Output the (X, Y) coordinate of the center of the cell containing the given text.  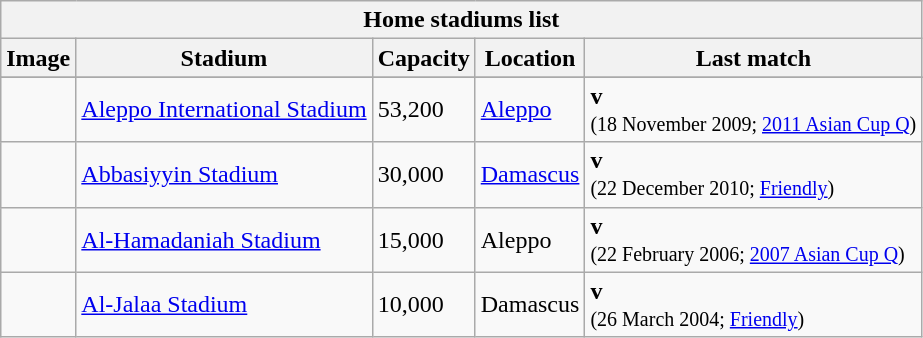
Stadium (224, 58)
v (26 March 2004; Friendly) (754, 304)
15,000 (424, 240)
Last match (754, 58)
Capacity (424, 58)
Home stadiums list (462, 20)
v (22 February 2006; 2007 Asian Cup Q) (754, 240)
v (18 November 2009; 2011 Asian Cup Q) (754, 110)
v (22 December 2010; Friendly) (754, 174)
Al-Hamadaniah Stadium (224, 240)
53,200 (424, 110)
30,000 (424, 174)
Aleppo International Stadium (224, 110)
Al-Jalaa Stadium (224, 304)
10,000 (424, 304)
Abbasiyyin Stadium (224, 174)
Location (530, 58)
Image (38, 58)
